Detect which cell encompasses the target text, then output its (X, Y) center coordinate. 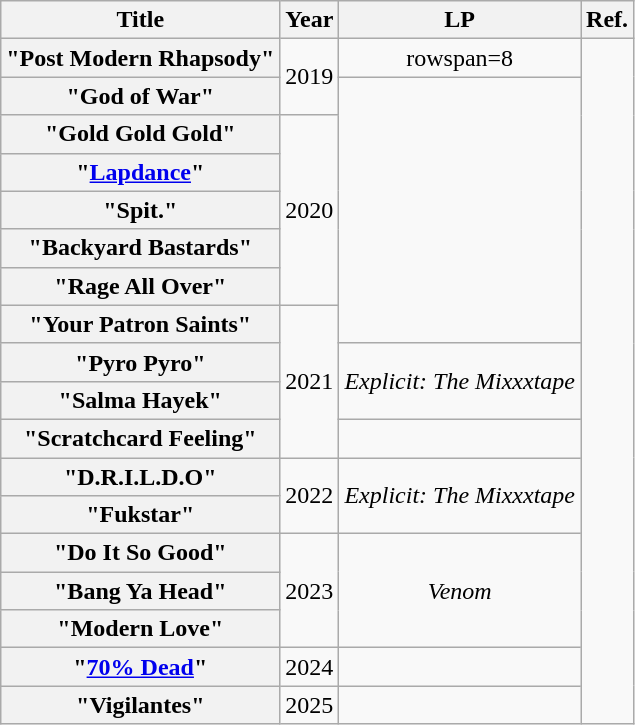
"Fukstar" (140, 515)
2024 (310, 667)
2023 (310, 591)
"Do It So Good" (140, 553)
"Bang Ya Head" (140, 591)
"Modern Love" (140, 629)
"Salma Hayek" (140, 400)
"Pyro Pyro" (140, 362)
"70% Dead" (140, 667)
Title (140, 20)
2021 (310, 381)
"Vigilantes" (140, 705)
"Rage All Over" (140, 286)
2025 (310, 705)
rowspan=8 (460, 58)
"D.R.I.L.D.O" (140, 477)
2020 (310, 210)
"Spit." (140, 210)
2019 (310, 77)
Venom (460, 591)
"Scratchcard Feeling" (140, 438)
"Backyard Bastards" (140, 248)
2022 (310, 496)
"Your Patron Saints" (140, 324)
LP (460, 20)
"God of War" (140, 96)
Year (310, 20)
"Gold Gold Gold" (140, 134)
"Lapdance" (140, 172)
Ref. (608, 20)
"Post Modern Rhapsody" (140, 58)
